For the text-containing cell, return its midpoint in [x, y] coordinate format. 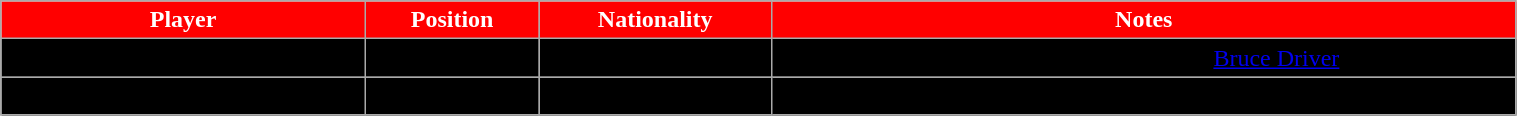
Kayla Tutino [184, 96]
Coached by former NHLer Bruce Driver [1144, 58]
Attended Ontario Hockey Academy [1144, 96]
Notes [1144, 20]
Position [452, 20]
Player [184, 20]
Nationality [656, 20]
Defence [452, 58]
Sarah Bayersdorfer [184, 58]
Forward [452, 96]
